Provide the (x, y) coordinate of the cell's center where the given text is located.  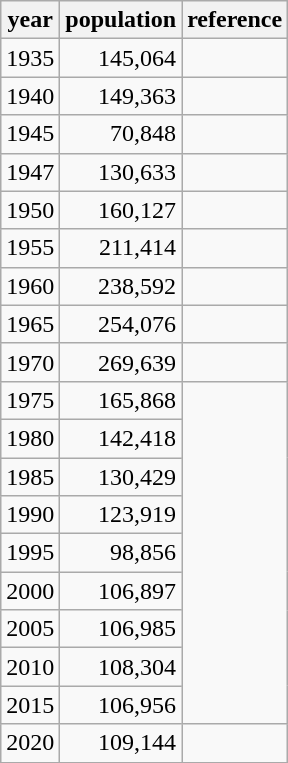
reference (235, 20)
population (121, 20)
130,429 (121, 477)
106,956 (121, 705)
109,144 (121, 743)
1950 (30, 210)
98,856 (121, 553)
160,127 (121, 210)
2020 (30, 743)
70,848 (121, 134)
1965 (30, 324)
1980 (30, 438)
1935 (30, 58)
269,639 (121, 362)
1975 (30, 400)
year (30, 20)
123,919 (121, 515)
142,418 (121, 438)
106,897 (121, 591)
145,064 (121, 58)
1970 (30, 362)
2005 (30, 629)
1985 (30, 477)
1990 (30, 515)
1955 (30, 248)
1947 (30, 172)
238,592 (121, 286)
1940 (30, 96)
130,633 (121, 172)
1945 (30, 134)
2010 (30, 667)
1995 (30, 553)
2000 (30, 591)
2015 (30, 705)
211,414 (121, 248)
149,363 (121, 96)
1960 (30, 286)
106,985 (121, 629)
108,304 (121, 667)
254,076 (121, 324)
165,868 (121, 400)
